From the cell containing the given text, extract its center point as [X, Y] coordinate. 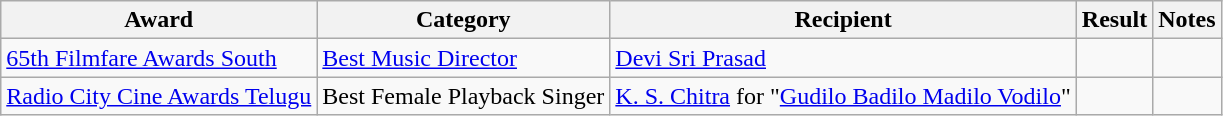
Radio City Cine Awards Telugu [159, 96]
Category [464, 20]
Result [1114, 20]
Recipient [843, 20]
65th Filmfare Awards South [159, 58]
Devi Sri Prasad [843, 58]
Best Female Playback Singer [464, 96]
Best Music Director [464, 58]
Notes [1187, 20]
K. S. Chitra for "Gudilo Badilo Madilo Vodilo" [843, 96]
Award [159, 20]
